From the cell containing the given text, extract its center point as (X, Y) coordinate. 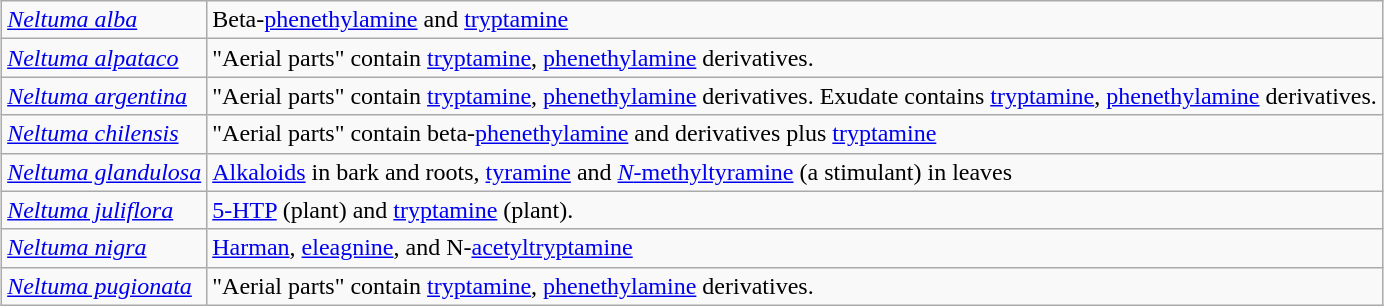
5-HTP (plant) and tryptamine (plant). (795, 210)
"Aerial parts" contain beta-phenethylamine and derivatives plus tryptamine (795, 134)
Neltuma nigra (104, 248)
Beta-phenethylamine and tryptamine (795, 20)
Harman, eleagnine, and N-acetyltryptamine (795, 248)
Neltuma argentina (104, 96)
Alkaloids in bark and roots, tyramine and N-methyltyramine (a stimulant) in leaves (795, 172)
Neltuma alpataco (104, 58)
Neltuma pugionata (104, 286)
Neltuma juliflora (104, 210)
Neltuma chilensis (104, 134)
"Aerial parts" contain tryptamine, phenethylamine derivatives. Exudate contains tryptamine, phenethylamine derivatives. (795, 96)
Neltuma alba (104, 20)
Neltuma glandulosa (104, 172)
